Detect which cell encompasses the target text, then output its (X, Y) center coordinate. 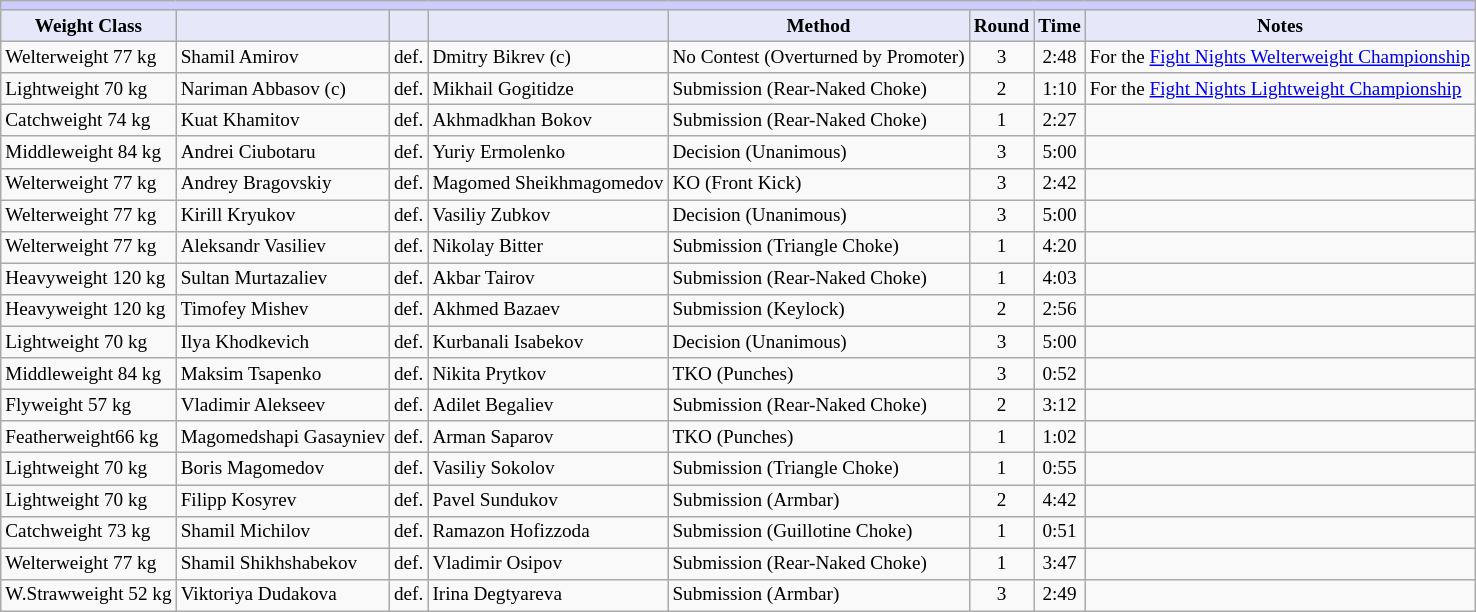
Andrey Bragovskiy (282, 184)
1:02 (1060, 437)
Submission (Guillotine Choke) (818, 532)
0:55 (1060, 469)
Kurbanali Isabekov (548, 342)
For the Fight Nights Lightweight Championship (1280, 89)
Irina Degtyareva (548, 595)
3:12 (1060, 405)
Pavel Sundukov (548, 500)
W.Strawweight 52 kg (88, 595)
Notes (1280, 26)
Timofey Mishev (282, 310)
For the Fight Nights Welterweight Championship (1280, 57)
4:03 (1060, 279)
Vasiliy Zubkov (548, 216)
Method (818, 26)
2:56 (1060, 310)
Magomedshapi Gasayniev (282, 437)
Featherweight66 kg (88, 437)
Nariman Abbasov (c) (282, 89)
0:52 (1060, 374)
2:42 (1060, 184)
2:49 (1060, 595)
Akhmadkhan Bokov (548, 121)
Ilya Khodkevich (282, 342)
Catchweight 73 kg (88, 532)
Kirill Kryukov (282, 216)
KO (Front Kick) (818, 184)
Flyweight 57 kg (88, 405)
Akhmed Bazaev (548, 310)
Aleksandr Vasiliev (282, 247)
4:42 (1060, 500)
Shamil Shikhshabekov (282, 564)
Nikita Prytkov (548, 374)
Filipp Kosyrev (282, 500)
3:47 (1060, 564)
Sultan Murtazaliev (282, 279)
Boris Magomedov (282, 469)
Submission (Keylock) (818, 310)
4:20 (1060, 247)
Weight Class (88, 26)
Vladimir Osipov (548, 564)
Arman Saparov (548, 437)
2:27 (1060, 121)
Round (1002, 26)
Yuriy Ermolenko (548, 152)
Catchweight 74 kg (88, 121)
Akbar Tairov (548, 279)
2:48 (1060, 57)
0:51 (1060, 532)
1:10 (1060, 89)
Dmitry Bikrev (c) (548, 57)
Shamil Amirov (282, 57)
Maksim Tsapenko (282, 374)
Mikhail Gogitidze (548, 89)
Viktoriya Dudakova (282, 595)
Vladimir Alekseev (282, 405)
Nikolay Bitter (548, 247)
No Contest (Overturned by Promoter) (818, 57)
Vasiliy Sokolov (548, 469)
Time (1060, 26)
Kuat Khamitov (282, 121)
Adilet Begaliev (548, 405)
Magomed Sheikhmagomedov (548, 184)
Ramazon Hofizzoda (548, 532)
Andrei Ciubotaru (282, 152)
Shamil Michilov (282, 532)
